Capture the cell that displays the provided text and extract its (X, Y) central coordinate. 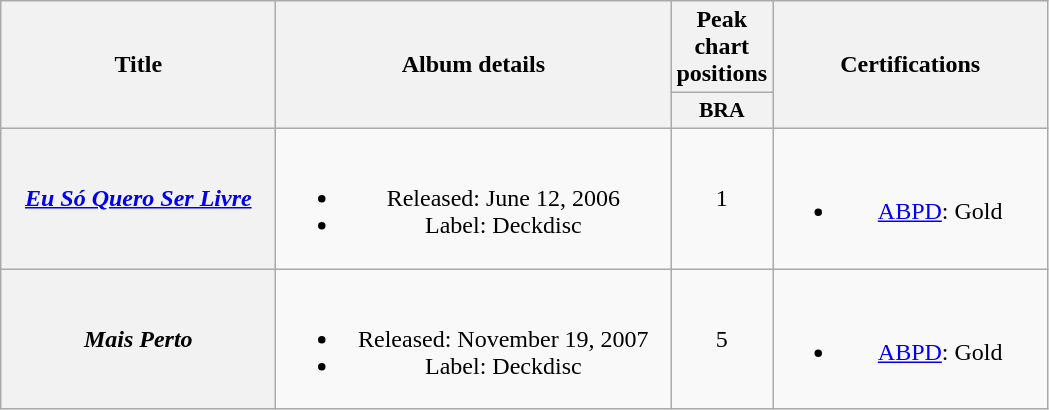
1 (722, 198)
5 (722, 338)
Peak chart positions (722, 47)
Released: June 12, 2006Label: Deckdisc (474, 198)
Mais Perto (138, 338)
Released: November 19, 2007Label: Deckdisc (474, 338)
BRA (722, 111)
Title (138, 65)
Eu Só Quero Ser Livre (138, 198)
Certifications (910, 65)
Album details (474, 65)
